Locate the cell with the specified text and output its (X, Y) center coordinate. 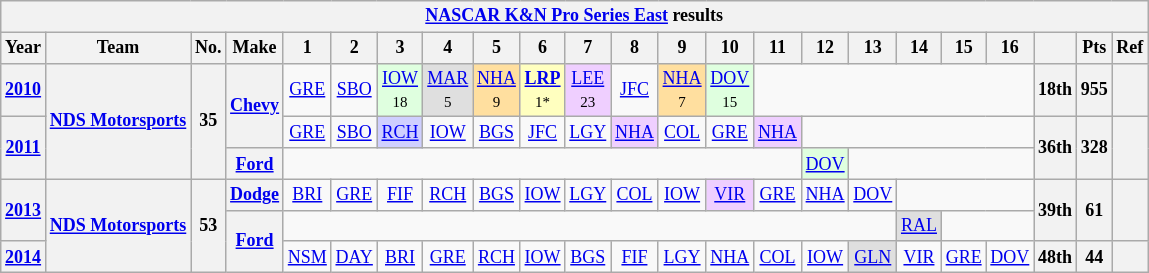
2010 (24, 90)
7 (588, 48)
35 (208, 121)
53 (208, 226)
3 (400, 48)
Make (255, 48)
NASCAR K&N Pro Series East results (574, 16)
MAR5 (448, 90)
955 (1094, 90)
Year (24, 48)
4 (448, 48)
10 (730, 48)
Ref (1130, 48)
NSM (307, 256)
15 (964, 48)
Dodge (255, 194)
Chevy (255, 106)
36th (1056, 148)
Team (118, 48)
11 (778, 48)
44 (1094, 256)
LEE23 (588, 90)
Pts (1094, 48)
NHA7 (682, 90)
14 (920, 48)
RAL (920, 226)
2011 (24, 148)
IOW18 (400, 90)
39th (1056, 210)
13 (873, 48)
48th (1056, 256)
No. (208, 48)
328 (1094, 148)
8 (635, 48)
9 (682, 48)
61 (1094, 210)
LRP1* (542, 90)
DOV15 (730, 90)
GLN (873, 256)
NHA9 (497, 90)
1 (307, 48)
16 (1010, 48)
18th (1056, 90)
12 (825, 48)
5 (497, 48)
6 (542, 48)
2014 (24, 256)
DAY (354, 256)
2 (354, 48)
2013 (24, 210)
